For the text-containing cell, return its midpoint in (X, Y) coordinate format. 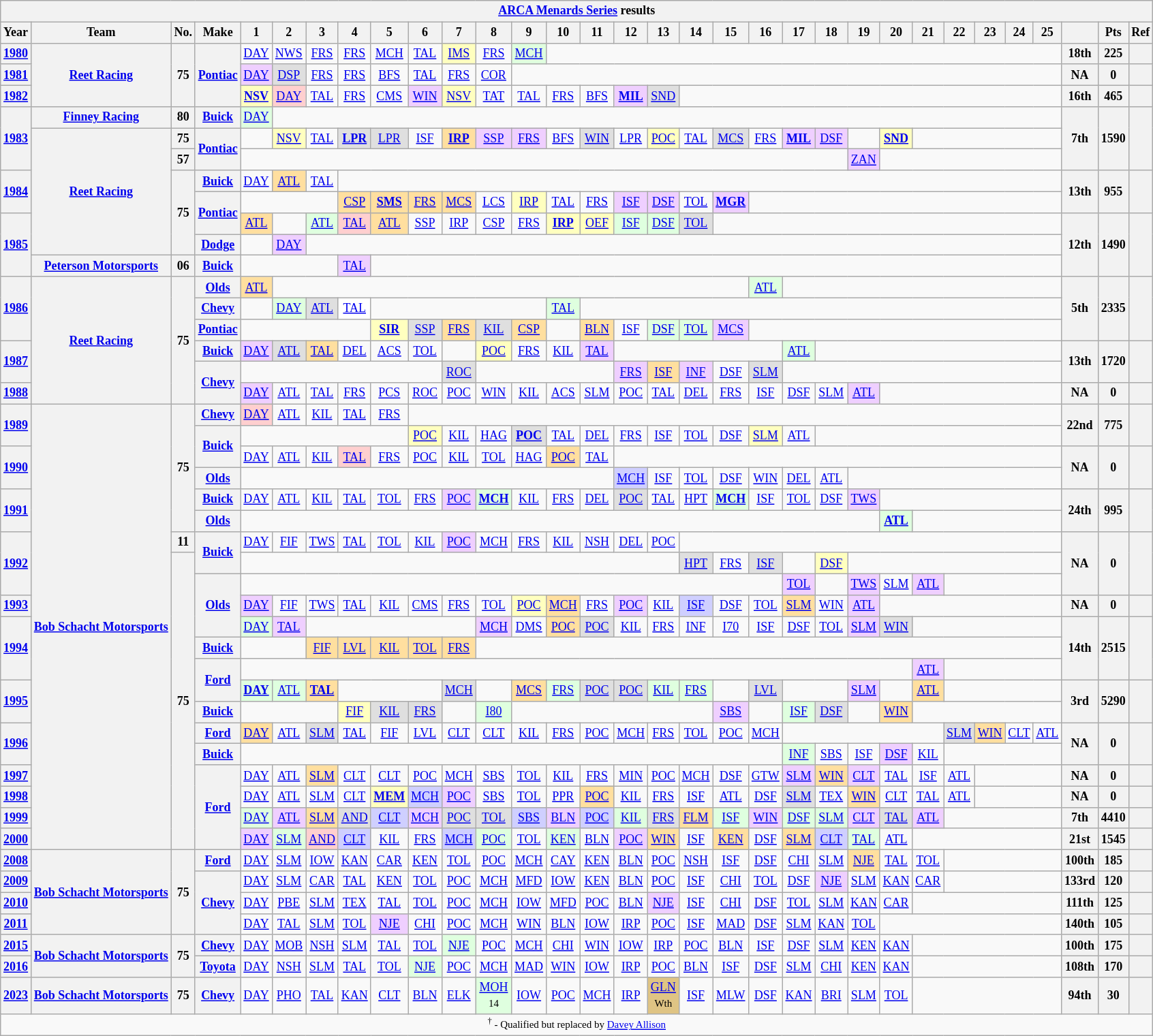
21 (928, 33)
80 (183, 117)
57 (183, 159)
24th (1080, 510)
24 (1019, 33)
PHO (289, 996)
1999 (16, 817)
DSP (289, 75)
2011 (16, 924)
8 (493, 33)
MGR (731, 202)
OEF (597, 223)
1982 (16, 95)
22 (959, 33)
1988 (16, 394)
ZAN (864, 159)
9 (529, 33)
6 (425, 33)
Toyota (218, 966)
1987 (16, 362)
125 (1113, 903)
170 (1113, 966)
Ref (1141, 33)
ARCA Menards Series results (576, 11)
1995 (16, 701)
Dodge (218, 245)
1986 (16, 309)
MOB (289, 945)
775 (1113, 425)
Pts (1113, 33)
1490 (1113, 245)
111th (1080, 903)
Finney Racing (101, 117)
10 (563, 33)
COR (493, 75)
2009 (16, 881)
22nd (1080, 425)
1990 (16, 467)
3rd (1080, 701)
1994 (16, 648)
1720 (1113, 362)
2015 (16, 945)
2023 (16, 996)
465 (1113, 95)
995 (1113, 510)
CAY (563, 861)
105 (1113, 924)
16 (766, 33)
1983 (16, 139)
1590 (1113, 139)
GLNWth (663, 996)
18th (1080, 53)
1984 (16, 191)
IMS (459, 53)
13 (663, 33)
PPR (563, 797)
1545 (1113, 839)
4 (354, 33)
1980 (16, 53)
Peterson Motorsports (101, 266)
1993 (16, 606)
12 (631, 33)
120 (1113, 881)
225 (1113, 53)
175 (1113, 945)
14 (696, 33)
17 (799, 33)
I80 (493, 711)
1992 (16, 563)
19 (864, 33)
30 (1113, 996)
2 (289, 33)
21st (1080, 839)
185 (1113, 861)
MEM (390, 797)
Year (16, 33)
Make (218, 33)
2000 (16, 839)
SMS (390, 202)
4410 (1113, 817)
PCS (390, 394)
I70 (731, 627)
5 (390, 33)
NWS (289, 53)
1989 (16, 425)
1997 (16, 775)
23 (989, 33)
No. (183, 33)
25 (1047, 33)
1985 (16, 245)
140th (1080, 924)
2335 (1113, 309)
14th (1080, 648)
955 (1113, 191)
GTW (766, 775)
5th (1080, 309)
2515 (1113, 648)
1 (256, 33)
2016 (16, 966)
FLM (696, 817)
16th (1080, 95)
1991 (16, 510)
5290 (1113, 701)
94th (1080, 996)
1996 (16, 744)
12th (1080, 245)
LCS (493, 202)
SIR (390, 330)
Team (101, 33)
2010 (16, 903)
† - Qualified but replaced by Davey Allison (576, 1024)
DMS (529, 627)
1981 (16, 75)
20 (896, 33)
MIN (631, 775)
TAT (493, 95)
1998 (16, 797)
18 (831, 33)
ELK (459, 996)
MLW (731, 996)
15 (731, 33)
PBE (289, 903)
3 (322, 33)
133rd (1080, 881)
2008 (16, 861)
MOH14 (493, 996)
7 (459, 33)
06 (183, 266)
108th (1080, 966)
BRI (831, 996)
